Locate the cell with the specified text and output its [x, y] center coordinate. 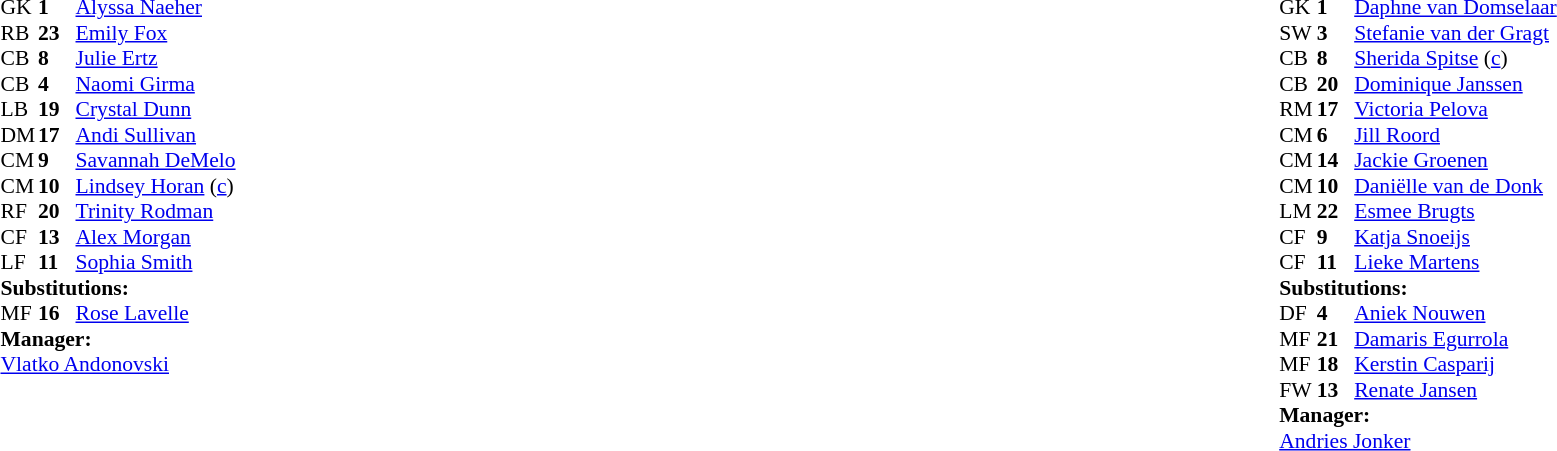
Jackie Groenen [1456, 161]
Sherida Spitse (c) [1456, 59]
14 [1336, 161]
Lieke Martens [1456, 263]
LB [19, 109]
22 [1336, 211]
Aniek Nouwen [1456, 313]
Damaris Egurrola [1456, 339]
Crystal Dunn [156, 109]
21 [1336, 339]
18 [1336, 365]
Emily Fox [156, 33]
Vlatko Andonovski [118, 365]
DM [19, 135]
LF [19, 263]
Kerstin Casparij [1456, 365]
Julie Ertz [156, 59]
Victoria Pelova [1456, 109]
Trinity Rodman [156, 211]
Renate Jansen [1456, 390]
Dominique Janssen [1456, 84]
LM [1298, 211]
SW [1298, 33]
FW [1298, 390]
Jill Roord [1456, 135]
Naomi Girma [156, 84]
23 [57, 33]
Esmee Brugts [1456, 211]
Katja Snoeijs [1456, 237]
Stefanie van der Gragt [1456, 33]
RM [1298, 109]
Sophia Smith [156, 263]
Andi Sullivan [156, 135]
RB [19, 33]
6 [1336, 135]
DF [1298, 313]
Savannah DeMelo [156, 161]
RF [19, 211]
19 [57, 109]
Rose Lavelle [156, 313]
Lindsey Horan (c) [156, 186]
3 [1336, 33]
Daniëlle van de Donk [1456, 186]
16 [57, 313]
Alex Morgan [156, 237]
